Scan for the cell matching the given text and deliver its (X, Y) coordinate at center. 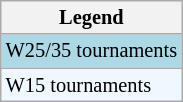
Legend (92, 17)
W25/35 tournaments (92, 51)
W15 tournaments (92, 85)
